Detect which cell encompasses the target text, then output its [x, y] center coordinate. 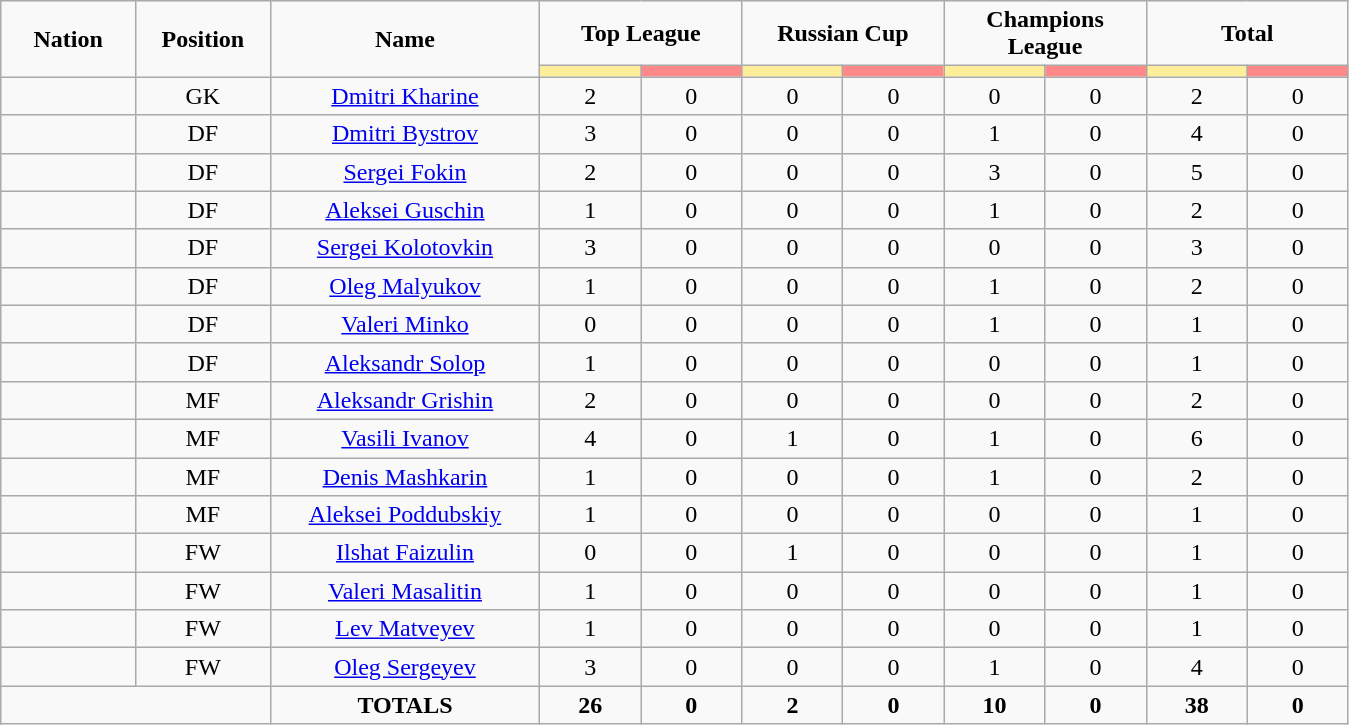
Sergei Fokin [404, 172]
Russian Cup [843, 34]
Valeri Masalitin [404, 591]
Sergei Kolotovkin [404, 248]
Vasili Ivanov [404, 438]
Nation [68, 39]
TOTALS [404, 705]
26 [590, 705]
Champions League [1045, 34]
6 [1196, 438]
Aleksei Poddubskiy [404, 515]
Lev Matveyev [404, 629]
Denis Mashkarin [404, 477]
Total [1247, 34]
GK [202, 96]
Position [202, 39]
Aleksandr Grishin [404, 400]
Aleksei Guschin [404, 210]
Dmitri Bystrov [404, 134]
5 [1196, 172]
Top League [641, 34]
Oleg Malyukov [404, 286]
38 [1196, 705]
10 [994, 705]
Aleksandr Solop [404, 362]
Dmitri Kharine [404, 96]
Ilshat Faizulin [404, 553]
Valeri Minko [404, 324]
Name [404, 39]
Oleg Sergeyev [404, 667]
